Search for the cell housing the specified text and yield its [X, Y] center coordinate. 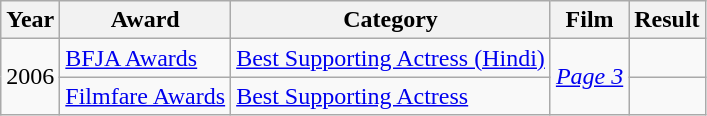
Best Supporting Actress [391, 96]
Film [589, 20]
Filmfare Awards [146, 96]
Result [667, 20]
Award [146, 20]
Best Supporting Actress (Hindi) [391, 58]
Category [391, 20]
2006 [30, 77]
Page 3 [589, 77]
BFJA Awards [146, 58]
Year [30, 20]
